For the text-containing cell, return its midpoint in (x, y) coordinate format. 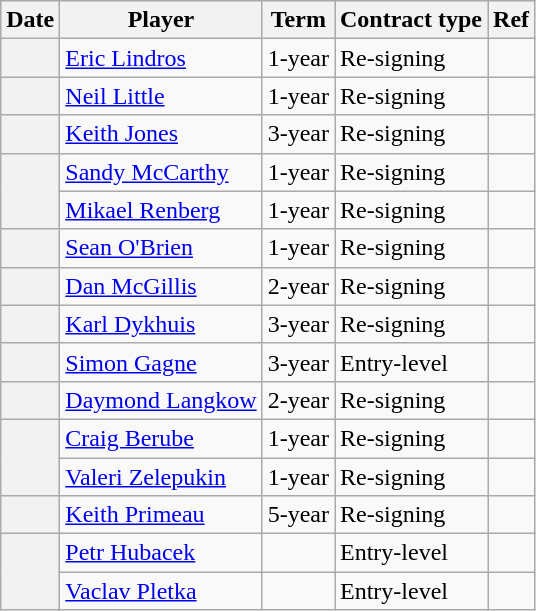
Ref (512, 20)
Player (161, 20)
Term (298, 20)
Keith Jones (161, 134)
Petr Hubacek (161, 553)
Date (30, 20)
Contract type (410, 20)
Valeri Zelepukin (161, 477)
Karl Dykhuis (161, 324)
Daymond Langkow (161, 400)
5-year (298, 515)
Eric Lindros (161, 58)
Craig Berube (161, 438)
Neil Little (161, 96)
Dan McGillis (161, 286)
Mikael Renberg (161, 210)
Keith Primeau (161, 515)
Vaclav Pletka (161, 591)
Simon Gagne (161, 362)
Sandy McCarthy (161, 172)
Sean O'Brien (161, 248)
